For the text-containing cell, return its midpoint in [X, Y] coordinate format. 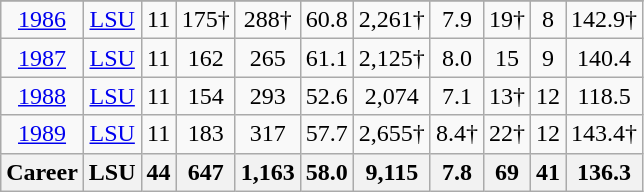
2,655† [392, 134]
41 [548, 172]
61.1 [326, 58]
69 [506, 172]
60.8 [326, 20]
175† [206, 20]
44 [158, 172]
1,163 [268, 172]
57.7 [326, 134]
183 [206, 134]
293 [268, 96]
52.6 [326, 96]
7.8 [456, 172]
9,115 [392, 172]
162 [206, 58]
13† [506, 96]
9 [548, 58]
7.9 [456, 20]
143.4† [604, 134]
1989 [42, 134]
118.5 [604, 96]
19† [506, 20]
142.9† [604, 20]
58.0 [326, 172]
140.4 [604, 58]
2,125† [392, 58]
265 [268, 58]
8 [548, 20]
647 [206, 172]
8.0 [456, 58]
Career [42, 172]
1986 [42, 20]
288† [268, 20]
2,261† [392, 20]
317 [268, 134]
15 [506, 58]
22† [506, 134]
154 [206, 96]
1988 [42, 96]
8.4† [456, 134]
1987 [42, 58]
136.3 [604, 172]
7.1 [456, 96]
2,074 [392, 96]
